Determine the (X, Y) coordinate at the center of the cell enclosing the given text.  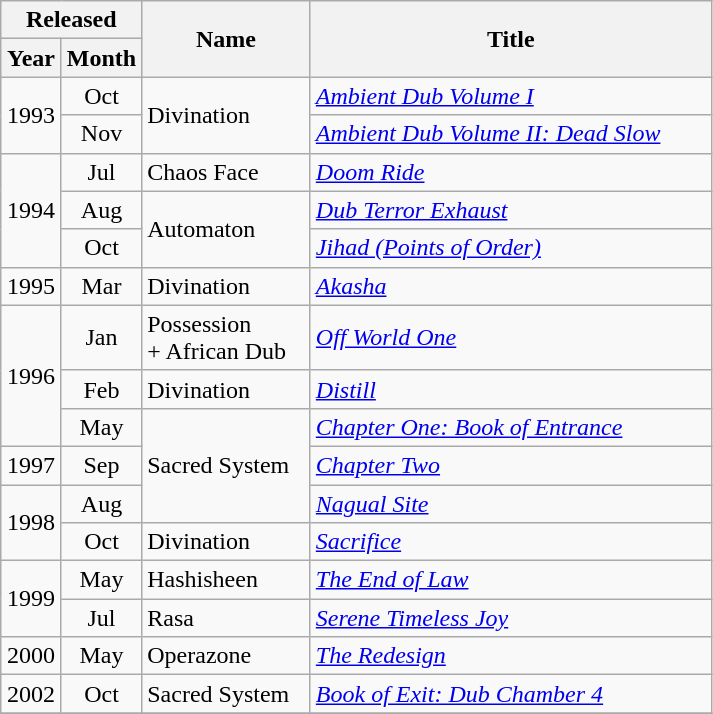
Year (32, 58)
1999 (32, 599)
1997 (32, 465)
Rasa (226, 618)
1996 (32, 376)
Ambient Dub Volume II: Dead Slow (510, 134)
Automaton (226, 229)
Possession+ African Dub (226, 338)
Feb (101, 389)
Chapter One: Book of Entrance (510, 427)
Jan (101, 338)
Dub Terror Exhaust (510, 210)
Sep (101, 465)
Chapter Two (510, 465)
Nov (101, 134)
1995 (32, 286)
Operazone (226, 656)
Serene Timeless Joy (510, 618)
1998 (32, 522)
Ambient Dub Volume I (510, 96)
Mar (101, 286)
Book of Exit: Dub Chamber 4 (510, 694)
The End of Law (510, 580)
Off World One (510, 338)
Doom Ride (510, 172)
Jihad (Points of Order) (510, 248)
Akasha (510, 286)
Nagual Site (510, 503)
Hashisheen (226, 580)
Distill (510, 389)
Month (101, 58)
Released (72, 20)
1993 (32, 115)
2000 (32, 656)
Title (510, 39)
Name (226, 39)
2002 (32, 694)
Sacrifice (510, 542)
Chaos Face (226, 172)
1994 (32, 210)
The Redesign (510, 656)
